Scan for the cell matching the given text and deliver its [X, Y] coordinate at center. 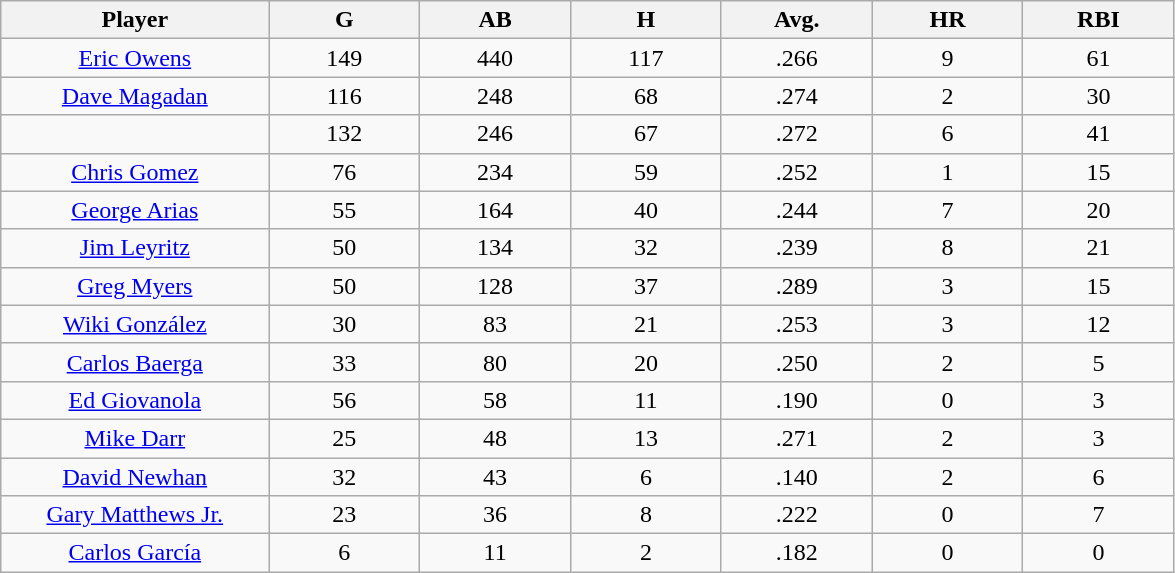
117 [646, 58]
Player [135, 20]
Mike Darr [135, 438]
H [646, 20]
RBI [1098, 20]
Gary Matthews Jr. [135, 515]
Eric Owens [135, 58]
.271 [796, 438]
1 [948, 172]
40 [646, 210]
25 [344, 438]
41 [1098, 134]
128 [496, 286]
48 [496, 438]
55 [344, 210]
149 [344, 58]
61 [1098, 58]
.244 [796, 210]
67 [646, 134]
246 [496, 134]
Avg. [796, 20]
.253 [796, 324]
234 [496, 172]
83 [496, 324]
David Newhan [135, 477]
.252 [796, 172]
248 [496, 96]
Jim Leyritz [135, 248]
23 [344, 515]
George Arias [135, 210]
Dave Magadan [135, 96]
33 [344, 362]
.272 [796, 134]
.266 [796, 58]
.250 [796, 362]
Ed Giovanola [135, 400]
132 [344, 134]
80 [496, 362]
Greg Myers [135, 286]
58 [496, 400]
AB [496, 20]
37 [646, 286]
134 [496, 248]
.289 [796, 286]
.274 [796, 96]
116 [344, 96]
.222 [796, 515]
56 [344, 400]
9 [948, 58]
68 [646, 96]
5 [1098, 362]
Wiki González [135, 324]
Carlos García [135, 553]
76 [344, 172]
12 [1098, 324]
.239 [796, 248]
59 [646, 172]
440 [496, 58]
Chris Gomez [135, 172]
36 [496, 515]
Carlos Baerga [135, 362]
164 [496, 210]
.182 [796, 553]
43 [496, 477]
.140 [796, 477]
G [344, 20]
HR [948, 20]
13 [646, 438]
.190 [796, 400]
